Search for the cell housing the specified text and yield its [X, Y] center coordinate. 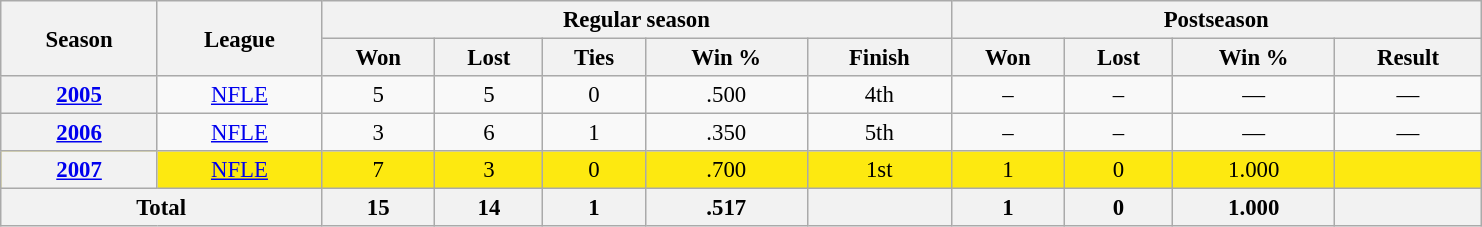
5th [879, 133]
6 [489, 133]
2005 [80, 95]
4th [879, 95]
Total [162, 208]
Regular season [637, 20]
.350 [726, 133]
Result [1408, 58]
.700 [726, 170]
.517 [726, 208]
1st [879, 170]
League [239, 38]
Season [80, 38]
Postseason [1216, 20]
7 [378, 170]
Finish [879, 58]
2007 [80, 170]
.500 [726, 95]
15 [378, 208]
Ties [594, 58]
14 [489, 208]
2006 [80, 133]
